Return (X, Y) of the center of cell containing provided text 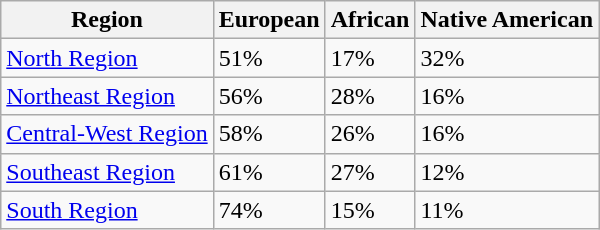
51% (269, 58)
European (269, 20)
Central-West Region (107, 134)
17% (370, 58)
11% (507, 210)
61% (269, 172)
Region (107, 20)
56% (269, 96)
26% (370, 134)
Native American (507, 20)
Southeast Region (107, 172)
African (370, 20)
12% (507, 172)
32% (507, 58)
28% (370, 96)
North Region (107, 58)
58% (269, 134)
27% (370, 172)
15% (370, 210)
74% (269, 210)
Northeast Region (107, 96)
South Region (107, 210)
